Locate the cell with the specified text and output its [x, y] center coordinate. 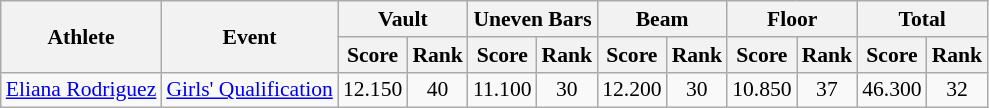
Eliana Rodriguez [82, 90]
Girls' Qualification [249, 90]
10.850 [762, 90]
37 [828, 90]
12.150 [372, 90]
Floor [792, 19]
Vault [403, 19]
Total [922, 19]
Event [249, 36]
Beam [662, 19]
11.100 [502, 90]
32 [958, 90]
40 [438, 90]
Athlete [82, 36]
46.300 [892, 90]
Uneven Bars [532, 19]
12.200 [632, 90]
